For the text-containing cell, return its midpoint in (x, y) coordinate format. 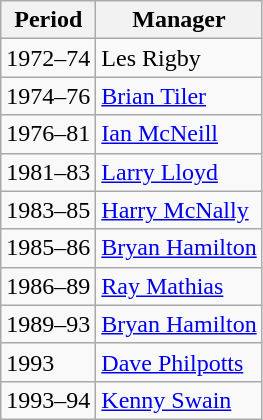
Larry Lloyd (179, 172)
Ray Mathias (179, 286)
Harry McNally (179, 210)
1993 (48, 362)
1986–89 (48, 286)
1993–94 (48, 400)
Manager (179, 20)
Brian Tiler (179, 96)
Dave Philpotts (179, 362)
Period (48, 20)
1981–83 (48, 172)
1983–85 (48, 210)
Kenny Swain (179, 400)
1985–86 (48, 248)
1972–74 (48, 58)
1989–93 (48, 324)
1974–76 (48, 96)
Ian McNeill (179, 134)
1976–81 (48, 134)
Les Rigby (179, 58)
